For the text-containing cell, return its midpoint in (X, Y) coordinate format. 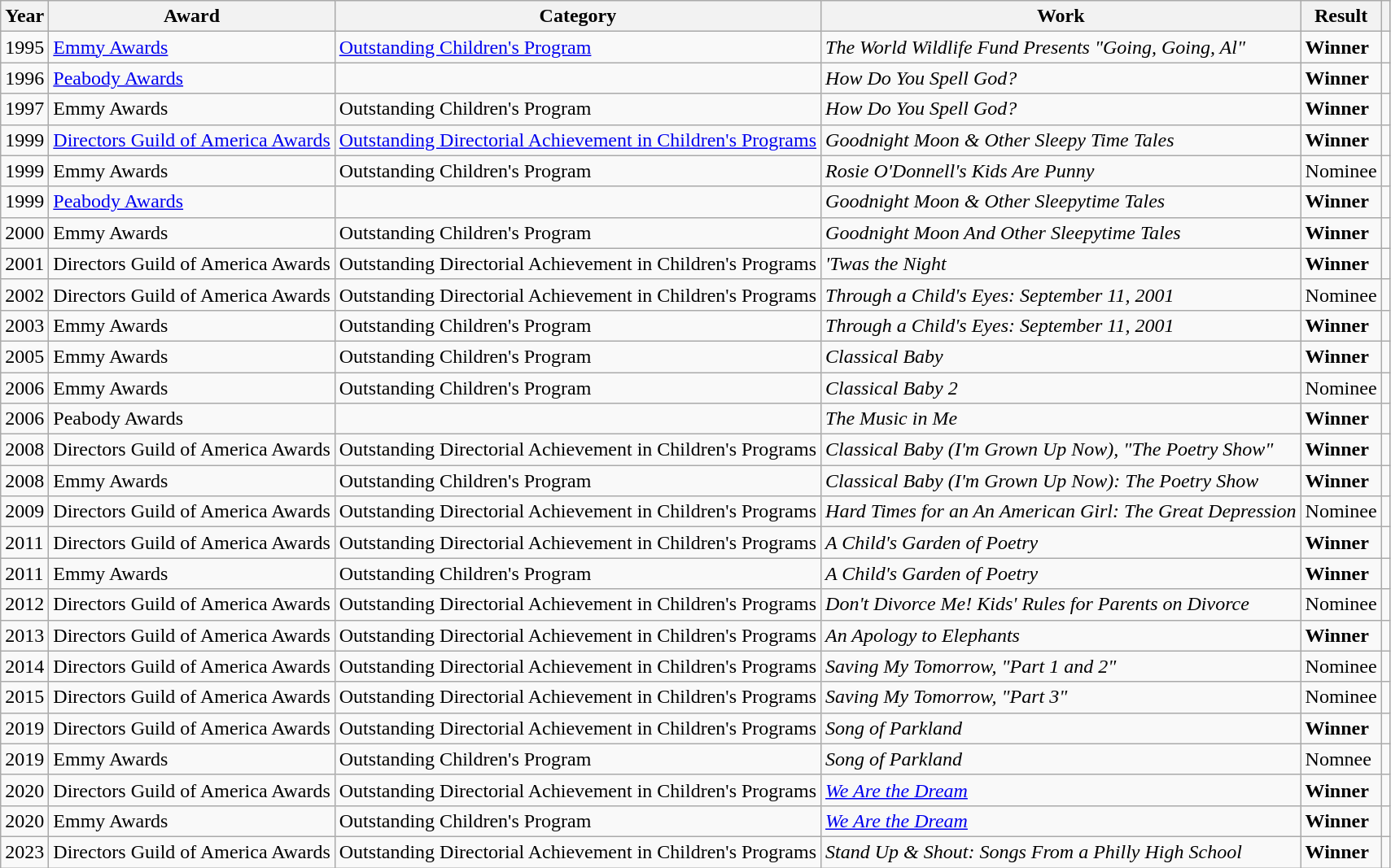
2009 (24, 512)
Year (24, 16)
Category (578, 16)
2001 (24, 264)
2023 (24, 852)
Don't Divorce Me! Kids' Rules for Parents on Divorce (1061, 604)
1995 (24, 47)
Goodnight Moon & Other Sleepy Time Tales (1061, 140)
Classical Baby (1061, 356)
2012 (24, 604)
Nomnee (1341, 759)
2005 (24, 356)
Hard Times for an An American Girl: The Great Depression (1061, 512)
Goodnight Moon And Other Sleepytime Tales (1061, 233)
Saving My Tomorrow, "Part 3" (1061, 697)
'Twas the Night (1061, 264)
Stand Up & Shout: Songs From a Philly High School (1061, 852)
2014 (24, 666)
1996 (24, 78)
An Apology to Elephants (1061, 635)
Classical Baby (I'm Grown Up Now), "The Poetry Show" (1061, 450)
The World Wildlife Fund Presents "Going, Going, Al" (1061, 47)
1997 (24, 109)
Award (192, 16)
Rosie O'Donnell's Kids Are Punny (1061, 171)
Result (1341, 16)
Goodnight Moon & Other Sleepytime Tales (1061, 202)
Saving My Tomorrow, "Part 1 and 2" (1061, 666)
2003 (24, 325)
Classical Baby (I'm Grown Up Now): The Poetry Show (1061, 481)
Classical Baby 2 (1061, 388)
2013 (24, 635)
Work (1061, 16)
2002 (24, 294)
2000 (24, 233)
The Music in Me (1061, 419)
2015 (24, 697)
